Return [X, Y] of the center of cell containing provided text 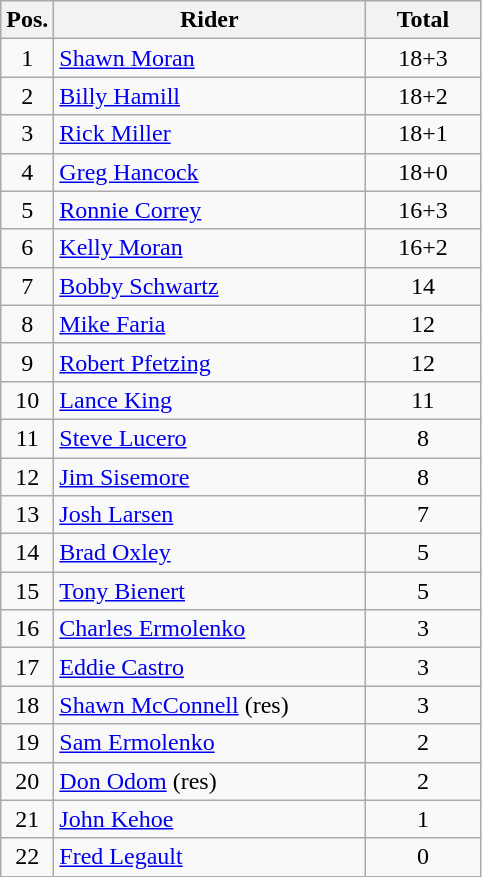
15 [28, 591]
Robert Pfetzing [210, 362]
20 [28, 781]
Pos. [28, 20]
17 [28, 667]
Rider [210, 20]
Lance King [210, 400]
19 [28, 743]
16+3 [423, 210]
Charles Ermolenko [210, 629]
Don Odom (res) [210, 781]
Billy Hamill [210, 96]
9 [28, 362]
18+1 [423, 134]
Eddie Castro [210, 667]
22 [28, 857]
Ronnie Correy [210, 210]
18 [28, 705]
Tony Bienert [210, 591]
13 [28, 515]
Shawn McConnell (res) [210, 705]
Kelly Moran [210, 248]
0 [423, 857]
Mike Faria [210, 324]
John Kehoe [210, 819]
Brad Oxley [210, 553]
18+2 [423, 96]
Jim Sisemore [210, 477]
Fred Legault [210, 857]
Steve Lucero [210, 438]
Rick Miller [210, 134]
Sam Ermolenko [210, 743]
Shawn Moran [210, 58]
Josh Larsen [210, 515]
16 [28, 629]
4 [28, 172]
16+2 [423, 248]
18+3 [423, 58]
10 [28, 400]
Total [423, 20]
Greg Hancock [210, 172]
18+0 [423, 172]
21 [28, 819]
6 [28, 248]
Bobby Schwartz [210, 286]
